Search for the cell housing the specified text and yield its (x, y) center coordinate. 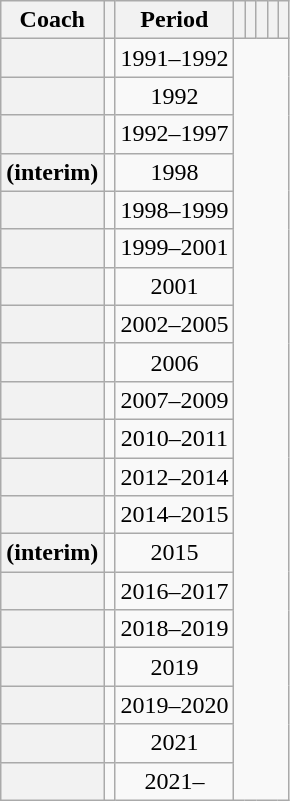
1992–1997 (174, 134)
2007–2009 (174, 400)
2016–2017 (174, 591)
1991–1992 (174, 58)
2021– (174, 781)
Period (174, 20)
2019 (174, 667)
2001 (174, 286)
2002–2005 (174, 324)
2021 (174, 743)
2014–2015 (174, 515)
2012–2014 (174, 477)
1992 (174, 96)
2019–2020 (174, 705)
2018–2019 (174, 629)
Coach (52, 20)
1998–1999 (174, 210)
1998 (174, 172)
2006 (174, 362)
2015 (174, 553)
1999–2001 (174, 248)
2010–2011 (174, 438)
